Pinpoint the cell where the given text exists, returning its (X, Y) midpoint coordinate. 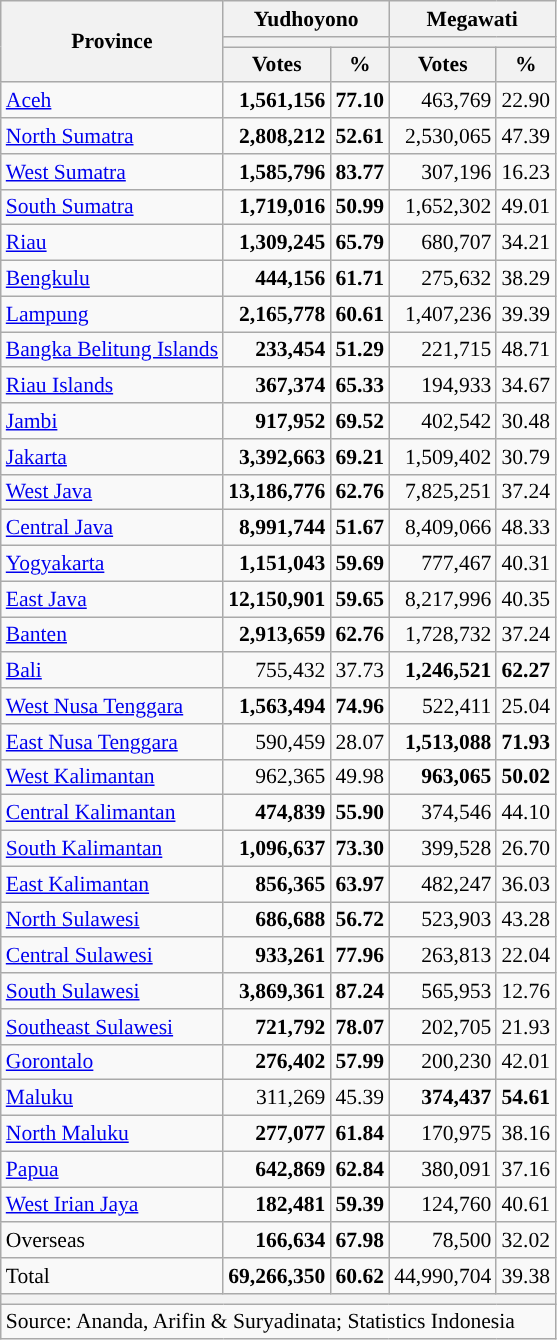
933,261 (276, 956)
59.39 (360, 1205)
54.61 (526, 1098)
523,903 (442, 920)
56.72 (360, 920)
Papua (112, 1169)
1,407,236 (442, 314)
7,825,251 (442, 492)
36.03 (526, 884)
482,247 (442, 884)
Yudhoyono (306, 19)
69.52 (360, 421)
2,808,212 (276, 136)
South Sumatra (112, 207)
77.10 (360, 101)
311,269 (276, 1098)
642,869 (276, 1169)
78.07 (360, 1027)
63.97 (360, 884)
474,839 (276, 813)
263,813 (442, 956)
East Nusa Tenggara (112, 742)
61.71 (360, 279)
463,769 (442, 101)
52.61 (360, 136)
1,561,156 (276, 101)
51.29 (360, 350)
57.99 (360, 1062)
West Irian Jaya (112, 1205)
West Nusa Tenggara (112, 706)
962,365 (276, 777)
38.29 (526, 279)
2,530,065 (442, 136)
North Sulawesi (112, 920)
77.96 (360, 956)
69.21 (360, 457)
39.39 (526, 314)
East Java (112, 599)
22.04 (526, 956)
200,230 (442, 1062)
Southeast Sulawesi (112, 1027)
Bali (112, 671)
8,409,066 (442, 528)
32.02 (526, 1241)
277,077 (276, 1134)
49.98 (360, 777)
16.23 (526, 172)
Megawati (472, 19)
233,454 (276, 350)
Jambi (112, 421)
48.71 (526, 350)
182,481 (276, 1205)
South Kalimantan (112, 849)
Central Kalimantan (112, 813)
North Sumatra (112, 136)
50.02 (526, 777)
44,990,704 (442, 1276)
55.90 (360, 813)
221,715 (442, 350)
39.38 (526, 1276)
755,432 (276, 671)
374,437 (442, 1098)
565,953 (442, 991)
65.79 (360, 243)
Banten (112, 635)
166,634 (276, 1241)
Maluku (112, 1098)
34.21 (526, 243)
Bangka Belitung Islands (112, 350)
49.01 (526, 207)
Total (112, 1276)
83.77 (360, 172)
1,246,521 (442, 671)
North Maluku (112, 1134)
856,365 (276, 884)
Overseas (112, 1241)
367,374 (276, 386)
194,933 (442, 386)
680,707 (442, 243)
380,091 (442, 1169)
170,975 (442, 1134)
East Kalimantan (112, 884)
47.39 (526, 136)
Bengkulu (112, 279)
59.69 (360, 564)
67.98 (360, 1241)
Central Sulawesi (112, 956)
12.76 (526, 991)
Central Java (112, 528)
Riau Islands (112, 386)
402,542 (442, 421)
1,513,088 (442, 742)
45.39 (360, 1098)
West Kalimantan (112, 777)
42.01 (526, 1062)
34.67 (526, 386)
721,792 (276, 1027)
71.93 (526, 742)
40.31 (526, 564)
26.70 (526, 849)
8,991,744 (276, 528)
50.99 (360, 207)
Riau (112, 243)
12,150,901 (276, 599)
2,165,778 (276, 314)
276,402 (276, 1062)
Lampung (112, 314)
917,952 (276, 421)
West Sumatra (112, 172)
60.61 (360, 314)
1,728,732 (442, 635)
Yogyakarta (112, 564)
62.84 (360, 1169)
43.28 (526, 920)
22.90 (526, 101)
1,719,016 (276, 207)
87.24 (360, 991)
307,196 (442, 172)
25.04 (526, 706)
Province (112, 42)
Aceh (112, 101)
8,217,996 (442, 599)
48.33 (526, 528)
1,585,796 (276, 172)
40.61 (526, 1205)
51.67 (360, 528)
74.96 (360, 706)
62.27 (526, 671)
44.10 (526, 813)
777,467 (442, 564)
590,459 (276, 742)
59.65 (360, 599)
28.07 (360, 742)
38.16 (526, 1134)
37.16 (526, 1169)
275,632 (442, 279)
61.84 (360, 1134)
21.93 (526, 1027)
202,705 (442, 1027)
1,652,302 (442, 207)
Jakarta (112, 457)
13,186,776 (276, 492)
1,096,637 (276, 849)
Source: Ananda, Arifin & Suryadinata; Statistics Indonesia (278, 1322)
37.73 (360, 671)
30.48 (526, 421)
1,309,245 (276, 243)
1,563,494 (276, 706)
374,546 (442, 813)
124,760 (442, 1205)
Gorontalo (112, 1062)
686,688 (276, 920)
1,509,402 (442, 457)
69,266,350 (276, 1276)
399,528 (442, 849)
60.62 (360, 1276)
3,392,663 (276, 457)
444,156 (276, 279)
65.33 (360, 386)
40.35 (526, 599)
2,913,659 (276, 635)
3,869,361 (276, 991)
30.79 (526, 457)
1,151,043 (276, 564)
West Java (112, 492)
963,065 (442, 777)
522,411 (442, 706)
73.30 (360, 849)
78,500 (442, 1241)
South Sulawesi (112, 991)
